Output the [x, y] coordinate of the center of the cell containing the given text.  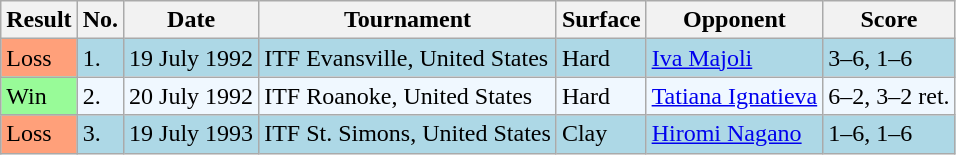
ITF Roanoke, United States [408, 96]
Tatiana Ignatieva [734, 96]
No. [100, 20]
1. [100, 58]
19 July 1992 [192, 58]
19 July 1993 [192, 134]
3–6, 1–6 [889, 58]
2. [100, 96]
Surface [601, 20]
Score [889, 20]
Date [192, 20]
Iva Majoli [734, 58]
6–2, 3–2 ret. [889, 96]
20 July 1992 [192, 96]
ITF St. Simons, United States [408, 134]
Hiromi Nagano [734, 134]
Clay [601, 134]
3. [100, 134]
Win [39, 96]
Result [39, 20]
1–6, 1–6 [889, 134]
Tournament [408, 20]
Opponent [734, 20]
ITF Evansville, United States [408, 58]
